Identify which cell holds the provided text, then report its [x, y] central coordinate. 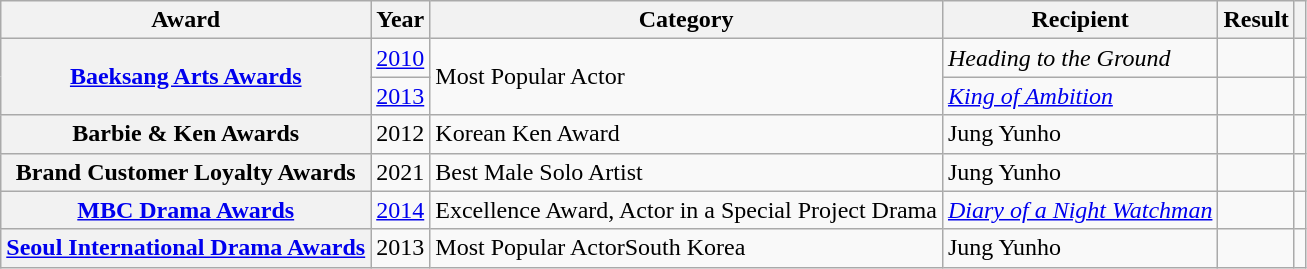
Diary of a Night Watchman [1080, 210]
Most Popular Actor [686, 77]
King of Ambition [1080, 96]
2014 [400, 210]
2012 [400, 134]
Brand Customer Loyalty Awards [186, 172]
Korean Ken Award [686, 134]
Heading to the Ground [1080, 58]
Category [686, 20]
2021 [400, 172]
2010 [400, 58]
Most Popular ActorSouth Korea [686, 248]
Award [186, 20]
Result [1256, 20]
Excellence Award, Actor in a Special Project Drama [686, 210]
Seoul International Drama Awards [186, 248]
Best Male Solo Artist [686, 172]
Recipient [1080, 20]
Barbie & Ken Awards [186, 134]
MBC Drama Awards [186, 210]
Baeksang Arts Awards [186, 77]
Year [400, 20]
